Locate the cell with the specified text and output its (X, Y) center coordinate. 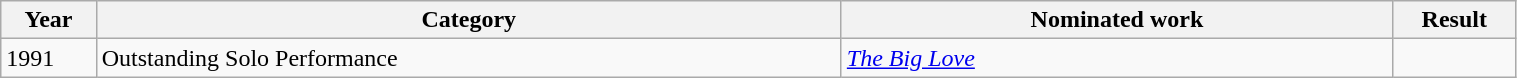
1991 (48, 58)
Year (48, 20)
Nominated work (1116, 20)
Outstanding Solo Performance (468, 58)
Category (468, 20)
Result (1455, 20)
The Big Love (1116, 58)
